Return the [X, Y] coordinate for the center point of the cell that contains the specified text.  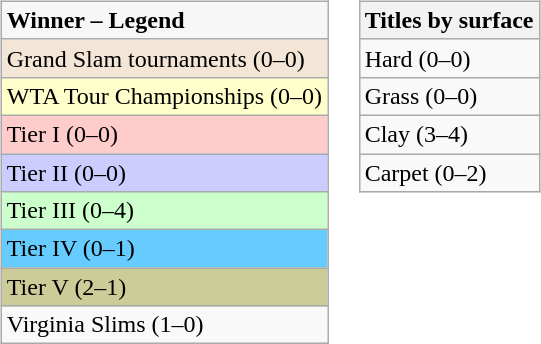
Tier I (0–0) [164, 134]
Tier III (0–4) [164, 211]
Grand Slam tournaments (0–0) [164, 58]
WTA Tour Championships (0–0) [164, 96]
Carpet (0–2) [449, 173]
Tier II (0–0) [164, 173]
Clay (3–4) [449, 134]
Hard (0–0) [449, 58]
Winner – Legend [164, 20]
Tier IV (0–1) [164, 249]
Titles by surface [449, 20]
Tier V (2–1) [164, 287]
Grass (0–0) [449, 96]
Virginia Slims (1–0) [164, 325]
